From the cell containing the given text, extract its center point as (x, y) coordinate. 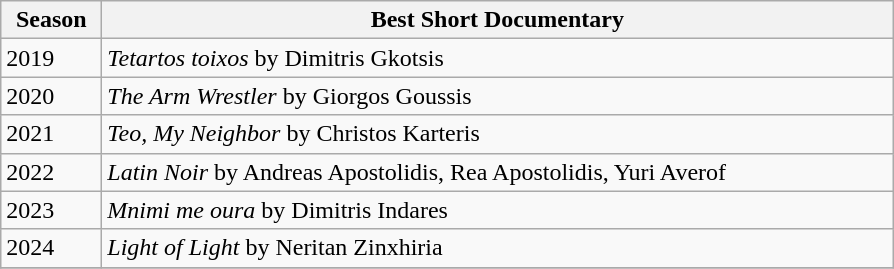
Season (52, 20)
2022 (52, 172)
Latin Noir by Andreas Apostolidis, Rea Apostolidis, Yuri Averof (498, 172)
2019 (52, 58)
The Arm Wrestler by Giorgos Goussis (498, 96)
Best Short Documentary (498, 20)
2021 (52, 134)
2023 (52, 210)
Mnimi me oura by Dimitris Indares (498, 210)
Light of Light by Neritan Zinxhiria (498, 248)
2024 (52, 248)
Teo, My Neighbor by Christos Karteris (498, 134)
2020 (52, 96)
Tetartos toixos by Dimitris Gkotsis (498, 58)
